Pinpoint the cell where the given text exists, returning its (X, Y) midpoint coordinate. 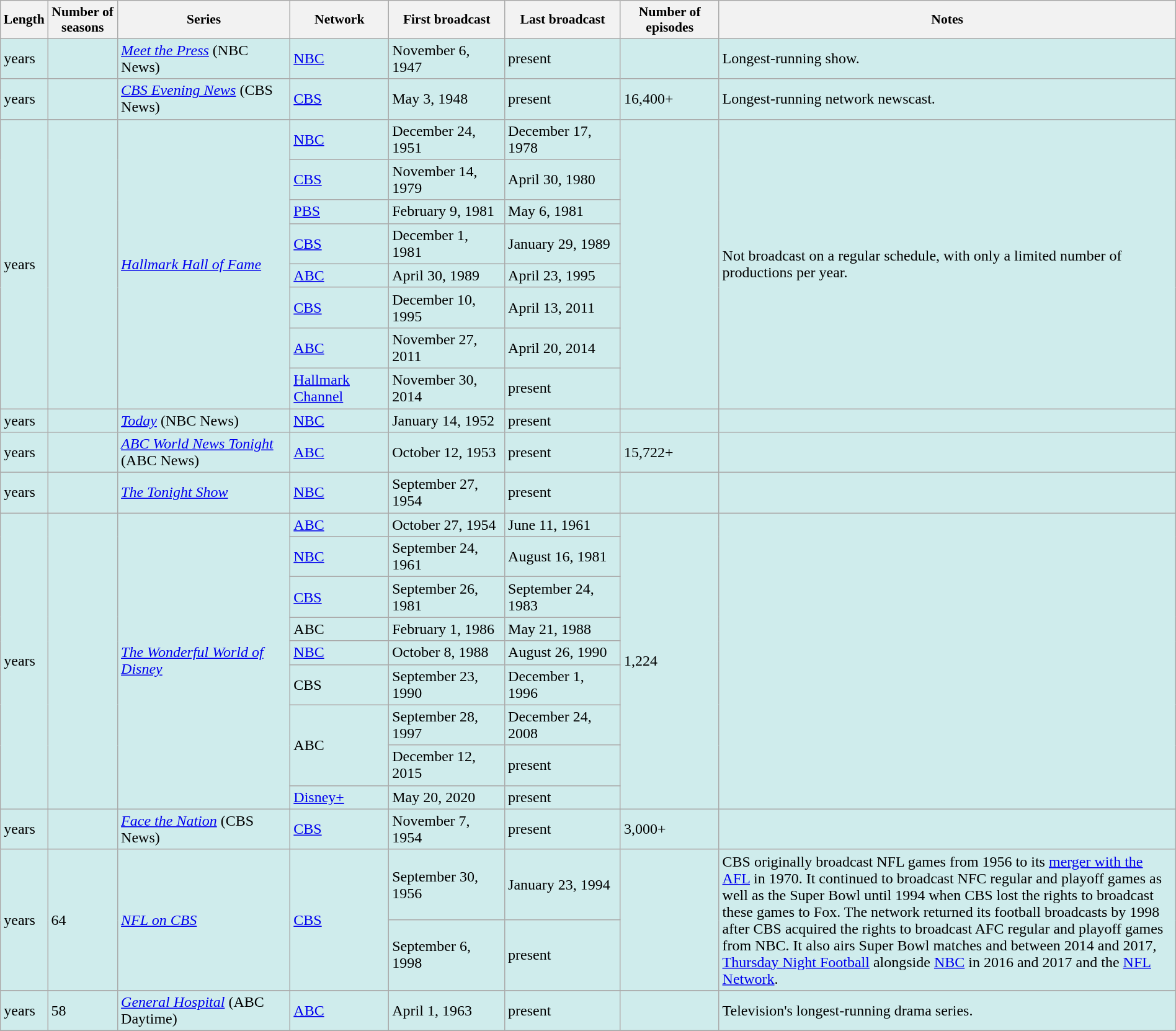
January 29, 1989 (563, 243)
CBS Evening News (CBS News) (204, 99)
January 14, 1952 (447, 420)
Television's longest-running drama series. (947, 1010)
December 12, 2015 (447, 765)
Number ofseasons (83, 20)
Meet the Press (NBC News) (204, 58)
April 23, 1995 (563, 275)
February 1, 1986 (447, 629)
September 27, 1954 (447, 493)
April 30, 1980 (563, 180)
Network (340, 20)
April 1, 1963 (447, 1010)
December 10, 1995 (447, 308)
April 30, 1989 (447, 275)
June 11, 1961 (563, 525)
General Hospital (ABC Daytime) (204, 1010)
December 24, 1951 (447, 139)
September 24, 1983 (563, 597)
November 14, 1979 (447, 180)
Longest-running network newscast. (947, 99)
PBS (340, 212)
16,400+ (670, 99)
November 30, 2014 (447, 388)
Last broadcast (563, 20)
September 26, 1981 (447, 597)
Number ofepisodes (670, 20)
Series (204, 20)
May 20, 2020 (447, 797)
September 28, 1997 (447, 725)
November 7, 1954 (447, 829)
November 6, 1947 (447, 58)
December 1, 1981 (447, 243)
64 (83, 919)
September 30, 1956 (447, 885)
Longest-running show. (947, 58)
September 6, 1998 (447, 955)
April 20, 2014 (563, 347)
Today (NBC News) (204, 420)
September 24, 1961 (447, 557)
15,722+ (670, 453)
The Wonderful World of Disney (204, 661)
August 26, 1990 (563, 653)
October 27, 1954 (447, 525)
58 (83, 1010)
November 27, 2011 (447, 347)
Face the Nation (CBS News) (204, 829)
December 17, 1978 (563, 139)
October 8, 1988 (447, 653)
May 6, 1981 (563, 212)
Hallmark Hall of Fame (204, 264)
Not broadcast on a regular schedule, with only a limited number of productions per year. (947, 264)
ABC World News Tonight (ABC News) (204, 453)
Hallmark Channel (340, 388)
October 12, 1953 (447, 453)
1,224 (670, 661)
Notes (947, 20)
September 23, 1990 (447, 685)
3,000+ (670, 829)
May 21, 1988 (563, 629)
December 1, 1996 (563, 685)
December 24, 2008 (563, 725)
First broadcast (447, 20)
August 16, 1981 (563, 557)
Disney+ (340, 797)
NFL on CBS (204, 919)
February 9, 1981 (447, 212)
May 3, 1948 (447, 99)
January 23, 1994 (563, 885)
Length (24, 20)
April 13, 2011 (563, 308)
The Tonight Show (204, 493)
